Detect which cell encompasses the target text, then output its (X, Y) center coordinate. 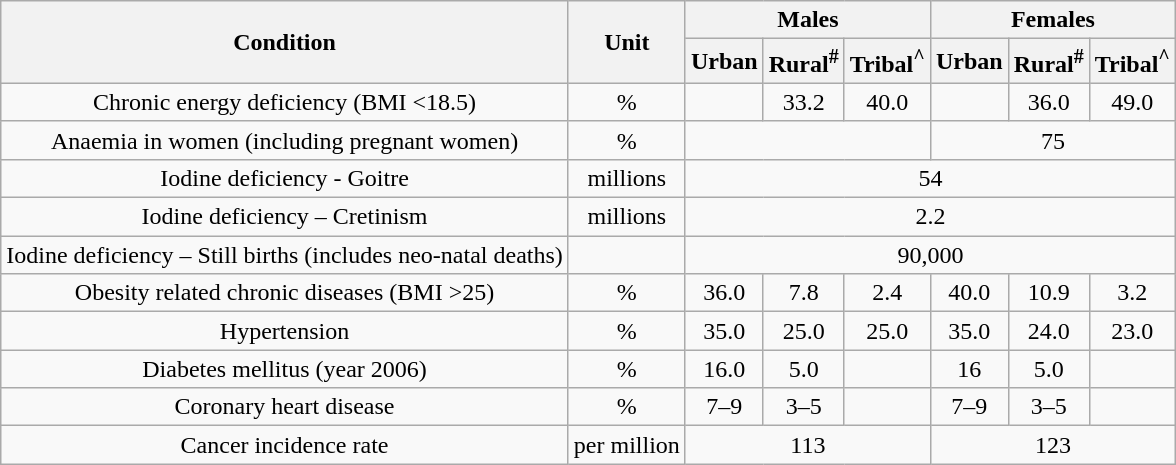
Iodine deficiency – Still births (includes neo-natal deaths) (285, 255)
123 (1052, 445)
Unit (626, 42)
16 (969, 369)
16.0 (724, 369)
Iodine deficiency – Cretinism (285, 217)
Cancer incidence rate (285, 445)
54 (930, 178)
Chronic energy deficiency (BMI <18.5) (285, 102)
75 (1052, 140)
90,000 (930, 255)
24.0 (1048, 331)
Anaemia in women (including pregnant women) (285, 140)
Females (1052, 20)
Iodine deficiency - Goitre (285, 178)
2.4 (887, 293)
Males (808, 20)
2.2 (930, 217)
Condition (285, 42)
10.9 (1048, 293)
Obesity related chronic diseases (BMI >25) (285, 293)
7.8 (804, 293)
Diabetes mellitus (year 2006) (285, 369)
23.0 (1132, 331)
3.2 (1132, 293)
Hypertension (285, 331)
per million (626, 445)
113 (808, 445)
Coronary heart disease (285, 407)
33.2 (804, 102)
49.0 (1132, 102)
